Search for the cell housing the specified text and yield its [x, y] center coordinate. 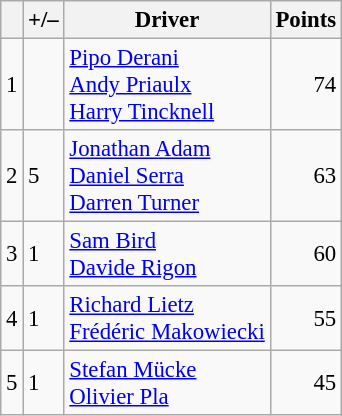
4 [12, 318]
Driver [167, 20]
2 [12, 176]
Pipo Derani Andy Priaulx Harry Tincknell [167, 85]
74 [306, 85]
3 [12, 254]
Stefan Mücke Olivier Pla [167, 384]
+/– [44, 20]
45 [306, 384]
60 [306, 254]
63 [306, 176]
Points [306, 20]
Richard Lietz Frédéric Makowiecki [167, 318]
Jonathan Adam Daniel Serra Darren Turner [167, 176]
55 [306, 318]
Sam Bird Davide Rigon [167, 254]
